Pinpoint the cell where the given text exists, returning its (x, y) midpoint coordinate. 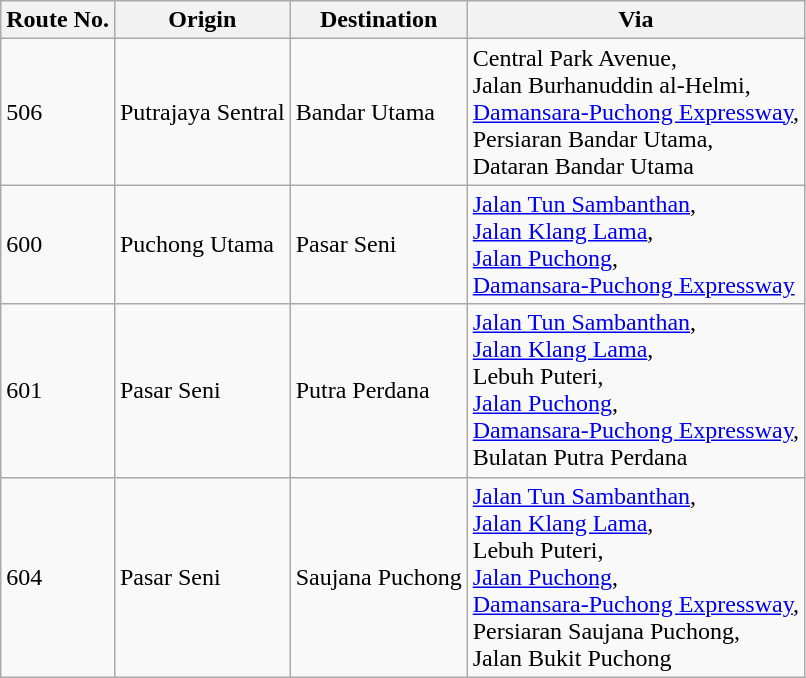
Jalan Tun Sambanthan,Jalan Klang Lama,Lebuh Puteri,Jalan Puchong,Damansara-Puchong Expressway,Persiaran Saujana Puchong,Jalan Bukit Puchong (636, 577)
Central Park Avenue,Jalan Burhanuddin al-Helmi,Damansara-Puchong Expressway,Persiaran Bandar Utama,Dataran Bandar Utama (636, 112)
Destination (378, 20)
600 (58, 244)
604 (58, 577)
Bandar Utama (378, 112)
Origin (202, 20)
Via (636, 20)
Saujana Puchong (378, 577)
Putrajaya Sentral (202, 112)
601 (58, 390)
Puchong Utama (202, 244)
Putra Perdana (378, 390)
506 (58, 112)
Jalan Tun Sambanthan,Jalan Klang Lama,Lebuh Puteri,Jalan Puchong,Damansara-Puchong Expressway,Bulatan Putra Perdana (636, 390)
Jalan Tun Sambanthan,Jalan Klang Lama,Jalan Puchong,Damansara-Puchong Expressway (636, 244)
Route No. (58, 20)
